Extract the [x, y] coordinate from the center of the cell holding the provided text.  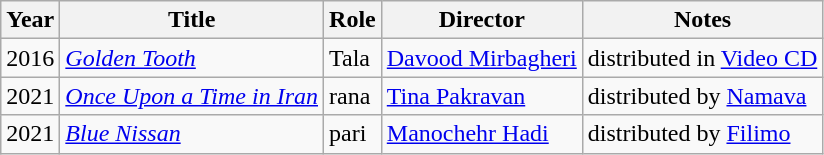
rana [353, 96]
Year [30, 20]
Role [353, 20]
Golden Tooth [192, 58]
distributed by Filimo [702, 134]
distributed in Video CD [702, 58]
2016 [30, 58]
Tala [353, 58]
Once Upon a Time in Iran [192, 96]
distributed by Namava [702, 96]
Title [192, 20]
pari [353, 134]
Davood Mirbagheri [482, 58]
Tina Pakravan [482, 96]
Blue Nissan [192, 134]
Director [482, 20]
Manochehr Hadi [482, 134]
Notes [702, 20]
